Search for the cell housing the specified text and yield its (x, y) center coordinate. 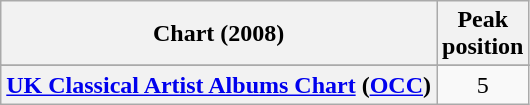
5 (482, 85)
Peakposition (482, 34)
Chart (2008) (219, 34)
UK Classical Artist Albums Chart (OCC) (219, 85)
